Locate the cell with the specified text and output its [x, y] center coordinate. 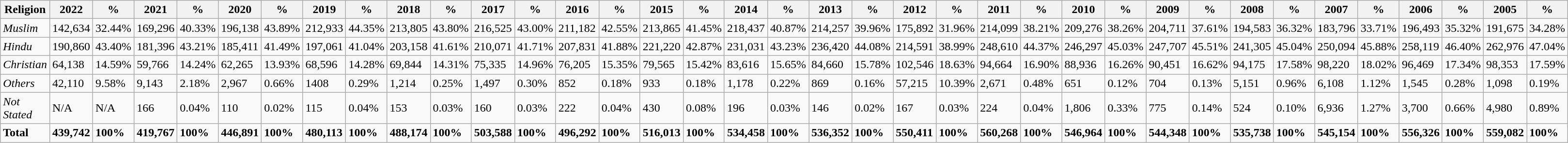
146 [830, 108]
236,420 [830, 46]
35.32% [1463, 28]
191,675 [1506, 28]
1,497 [493, 83]
534,458 [746, 133]
250,094 [1336, 46]
4,980 [1506, 108]
480,113 [325, 133]
43.89% [282, 28]
175,892 [915, 28]
0.89% [1547, 108]
214,591 [915, 46]
14.24% [198, 65]
33.71% [1379, 28]
2009 [1167, 10]
38.26% [1126, 28]
2018 [409, 10]
0.22% [789, 83]
44.35% [366, 28]
14.96% [535, 65]
15.35% [619, 65]
9,143 [156, 83]
1.12% [1379, 83]
59,766 [156, 65]
40.87% [789, 28]
2010 [1083, 10]
6,108 [1336, 83]
203,158 [409, 46]
775 [1167, 108]
43.23% [789, 46]
17.34% [1463, 65]
216,525 [493, 28]
Hindu [25, 46]
516,013 [662, 133]
0.14% [1210, 108]
0.29% [366, 83]
43.21% [198, 46]
9.58% [113, 83]
Others [25, 83]
0.16% [873, 83]
153 [409, 108]
933 [662, 83]
43.40% [113, 46]
94,664 [999, 65]
45.04% [1294, 46]
166 [156, 108]
43.80% [450, 28]
546,964 [1083, 133]
2019 [325, 10]
241,305 [1252, 46]
651 [1083, 83]
68,596 [325, 65]
15.78% [873, 65]
1,098 [1506, 83]
94,175 [1252, 65]
15.42% [703, 65]
2006 [1420, 10]
57,215 [915, 83]
544,348 [1167, 133]
2021 [156, 10]
160 [493, 108]
0.33% [1126, 108]
41.61% [450, 46]
0.12% [1126, 83]
Muslim [25, 28]
213,865 [662, 28]
44.37% [1041, 46]
196,493 [1420, 28]
6,936 [1336, 108]
0.96% [1294, 83]
2017 [493, 10]
212,933 [325, 28]
550,411 [915, 133]
38.99% [957, 46]
69,844 [409, 65]
45.03% [1126, 46]
196,138 [240, 28]
704 [1167, 83]
1,545 [1420, 83]
41.71% [535, 46]
2008 [1252, 10]
419,767 [156, 133]
42.87% [703, 46]
869 [830, 83]
0.28% [1463, 83]
17.59% [1547, 65]
37.61% [1210, 28]
Total [25, 133]
1,214 [409, 83]
31.96% [957, 28]
41.49% [282, 46]
196 [746, 108]
209,276 [1083, 28]
0.13% [1210, 83]
430 [662, 108]
18.63% [957, 65]
41.45% [703, 28]
204,711 [1167, 28]
194,583 [1252, 28]
852 [577, 83]
142,634 [72, 28]
18.02% [1379, 65]
559,082 [1506, 133]
181,396 [156, 46]
536,352 [830, 133]
98,353 [1506, 65]
1,806 [1083, 108]
446,891 [240, 133]
64,138 [72, 65]
214,257 [830, 28]
190,860 [72, 46]
40.33% [198, 28]
488,174 [409, 133]
62,265 [240, 65]
16.26% [1126, 65]
14.28% [366, 65]
0.25% [450, 83]
169,296 [156, 28]
2013 [830, 10]
38.21% [1041, 28]
79,565 [662, 65]
2007 [1336, 10]
13.93% [282, 65]
211,182 [577, 28]
0.10% [1294, 108]
Christian [25, 65]
218,437 [746, 28]
0.30% [535, 83]
88,936 [1083, 65]
183,796 [1336, 28]
2016 [577, 10]
503,588 [493, 133]
0.19% [1547, 83]
214,099 [999, 28]
224 [999, 108]
76,205 [577, 65]
2022 [72, 10]
1.27% [1379, 108]
10.39% [957, 83]
262,976 [1506, 46]
3,700 [1420, 108]
Not Stated [25, 108]
2012 [915, 10]
0.08% [703, 108]
247,707 [1167, 46]
2015 [662, 10]
75,335 [493, 65]
231,031 [746, 46]
15.65% [789, 65]
43.00% [535, 28]
185,411 [240, 46]
221,220 [662, 46]
2,967 [240, 83]
14.31% [450, 65]
46.40% [1463, 46]
39.96% [873, 28]
222 [577, 108]
246,297 [1083, 46]
560,268 [999, 133]
167 [915, 108]
2020 [240, 10]
16.62% [1210, 65]
45.88% [1379, 46]
439,742 [72, 133]
210,071 [493, 46]
41.04% [366, 46]
41.88% [619, 46]
535,738 [1252, 133]
2014 [746, 10]
545,154 [1336, 133]
32.44% [113, 28]
524 [1252, 108]
45.51% [1210, 46]
14.59% [113, 65]
Religion [25, 10]
1408 [325, 83]
83,616 [746, 65]
84,660 [830, 65]
44.08% [873, 46]
0.48% [1041, 83]
2.18% [198, 83]
17.58% [1294, 65]
207,831 [577, 46]
90,451 [1167, 65]
496,292 [577, 133]
197,061 [325, 46]
34.28% [1547, 28]
42,110 [72, 83]
47.04% [1547, 46]
213,805 [409, 28]
2005 [1506, 10]
5,151 [1252, 83]
96,469 [1420, 65]
1,178 [746, 83]
110 [240, 108]
36.32% [1294, 28]
115 [325, 108]
102,546 [915, 65]
2,671 [999, 83]
98,220 [1336, 65]
16.90% [1041, 65]
2011 [999, 10]
42.55% [619, 28]
248,610 [999, 46]
258,119 [1420, 46]
556,326 [1420, 133]
